Find where the given text appears and provide that cell's center as (x, y) coordinate. 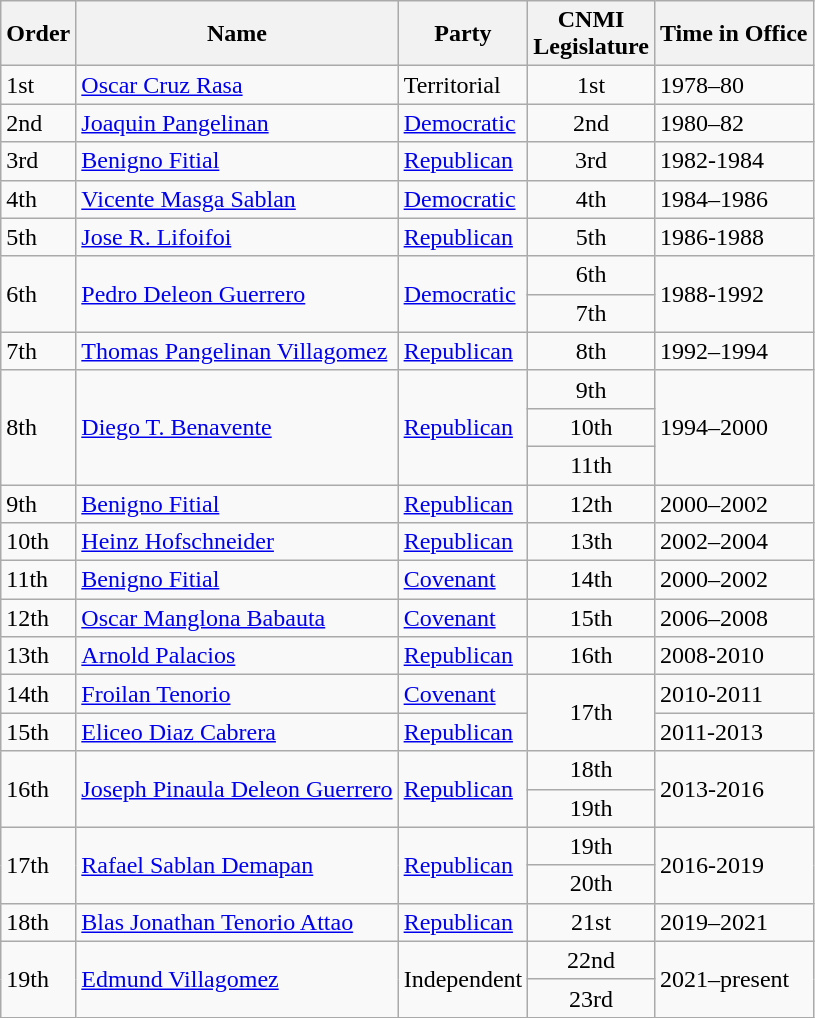
Territorial (463, 85)
1978–80 (734, 85)
21st (592, 922)
2002–2004 (734, 542)
2006–2008 (734, 618)
Name (237, 34)
Edmund Villagomez (237, 979)
Jose R. Lifoifoi (237, 237)
1988-1992 (734, 294)
2019–2021 (734, 922)
Vicente Masga Sablan (237, 199)
2008-2010 (734, 656)
Party (463, 34)
Oscar Cruz Rasa (237, 85)
Rafael Sablan Demapan (237, 865)
2021–present (734, 979)
1980–82 (734, 123)
Heinz Hofschneider (237, 542)
1994–2000 (734, 427)
Order (38, 34)
Arnold Palacios (237, 656)
Joseph Pinaula Deleon Guerrero (237, 789)
Thomas Pangelinan Villagomez (237, 351)
Time in Office (734, 34)
2011-2013 (734, 732)
22nd (592, 960)
1984–1986 (734, 199)
1992–1994 (734, 351)
Oscar Manglona Babauta (237, 618)
Independent (463, 979)
2010-2011 (734, 694)
Pedro Deleon Guerrero (237, 294)
23rd (592, 998)
Joaquin Pangelinan (237, 123)
2016-2019 (734, 865)
Diego T. Benavente (237, 427)
20th (592, 884)
Froilan Tenorio (237, 694)
2013-2016 (734, 789)
Blas Jonathan Tenorio Attao (237, 922)
1986-1988 (734, 237)
Eliceo Diaz Cabrera (237, 732)
1982-1984 (734, 161)
CNMILegislature (592, 34)
